Extract the [X, Y] coordinate from the center of the cell holding the provided text.  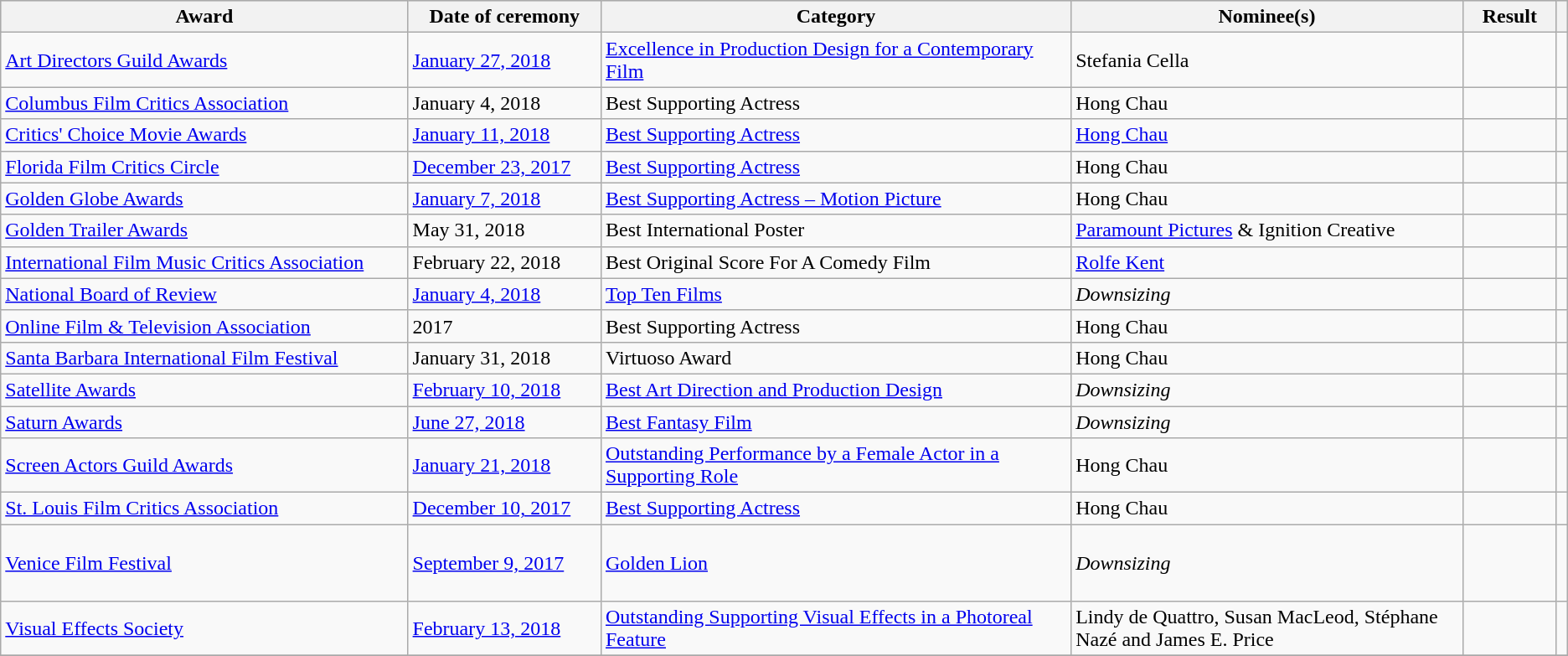
Award [204, 17]
Outstanding Performance by a Female Actor in a Supporting Role [836, 466]
May 31, 2018 [504, 230]
St. Louis Film Critics Association [204, 509]
January 11, 2018 [504, 135]
Excellence in Production Design for a Contemporary Film [836, 60]
Result [1509, 17]
Date of ceremony [504, 17]
2017 [504, 326]
Screen Actors Guild Awards [204, 466]
January 7, 2018 [504, 199]
Critics' Choice Movie Awards [204, 135]
Best Original Score For A Comedy Film [836, 262]
January 21, 2018 [504, 466]
Top Ten Films [836, 294]
Best International Poster [836, 230]
Florida Film Critics Circle [204, 167]
Best Art Direction and Production Design [836, 390]
Online Film & Television Association [204, 326]
Golden Lion [836, 563]
Best Supporting Actress – Motion Picture [836, 199]
Visual Effects Society [204, 628]
December 10, 2017 [504, 509]
Columbus Film Critics Association [204, 103]
February 10, 2018 [504, 390]
Art Directors Guild Awards [204, 60]
Stefania Cella [1267, 60]
January 27, 2018 [504, 60]
Lindy de Quattro, Susan MacLeod, Stéphane Nazé and James E. Price [1267, 628]
Outstanding Supporting Visual Effects in a Photoreal Feature [836, 628]
January 31, 2018 [504, 358]
December 23, 2017 [504, 167]
Golden Trailer Awards [204, 230]
Rolfe Kent [1267, 262]
Santa Barbara International Film Festival [204, 358]
Saturn Awards [204, 421]
Satellite Awards [204, 390]
Golden Globe Awards [204, 199]
Best Fantasy Film [836, 421]
International Film Music Critics Association [204, 262]
Nominee(s) [1267, 17]
National Board of Review [204, 294]
September 9, 2017 [504, 563]
June 27, 2018 [504, 421]
Venice Film Festival [204, 563]
Paramount Pictures & Ignition Creative [1267, 230]
Virtuoso Award [836, 358]
February 22, 2018 [504, 262]
Category [836, 17]
February 13, 2018 [504, 628]
